Output the (x, y) coordinate of the center of the cell containing the given text.  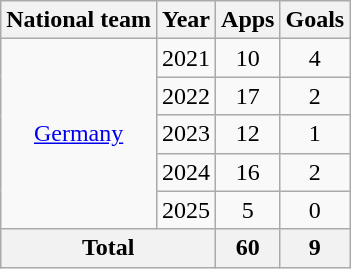
2021 (186, 58)
2023 (186, 134)
Total (108, 248)
16 (248, 172)
9 (315, 248)
2025 (186, 210)
12 (248, 134)
4 (315, 58)
Germany (79, 134)
1 (315, 134)
Apps (248, 20)
10 (248, 58)
National team (79, 20)
2024 (186, 172)
0 (315, 210)
2022 (186, 96)
5 (248, 210)
Year (186, 20)
60 (248, 248)
17 (248, 96)
Goals (315, 20)
